Pinpoint the cell where the given text exists, returning its [X, Y] midpoint coordinate. 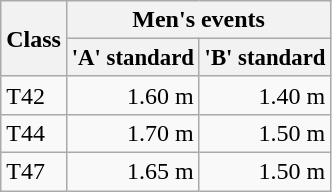
T42 [34, 95]
Class [34, 39]
Men's events [198, 20]
'B' standard [265, 58]
1.40 m [265, 95]
1.70 m [132, 133]
'A' standard [132, 58]
T44 [34, 133]
1.65 m [132, 172]
1.60 m [132, 95]
T47 [34, 172]
